Capture the cell that displays the provided text and extract its [X, Y] central coordinate. 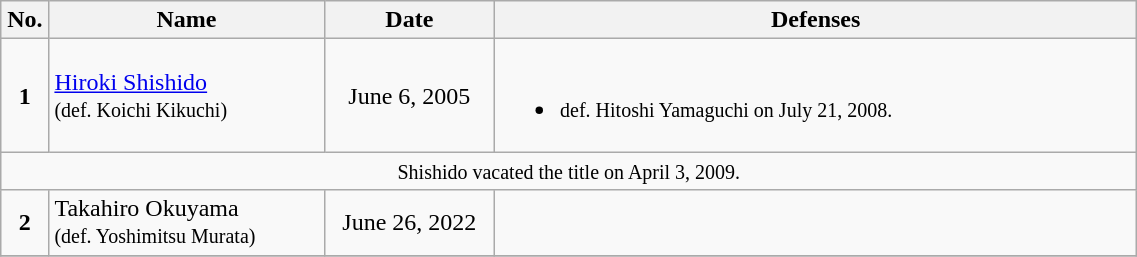
No. [25, 20]
June 6, 2005 [409, 96]
Shishido vacated the title on April 3, 2009. [569, 171]
Date [409, 20]
2 [25, 222]
Name [186, 20]
Takahiro Okuyama (def. Yoshimitsu Murata) [186, 222]
def. Hitoshi Yamaguchi on July 21, 2008. [816, 96]
Defenses [816, 20]
Hiroki Shishido (def. Koichi Kikuchi) [186, 96]
June 26, 2022 [409, 222]
1 [25, 96]
